Detect which cell encompasses the target text, then output its (x, y) center coordinate. 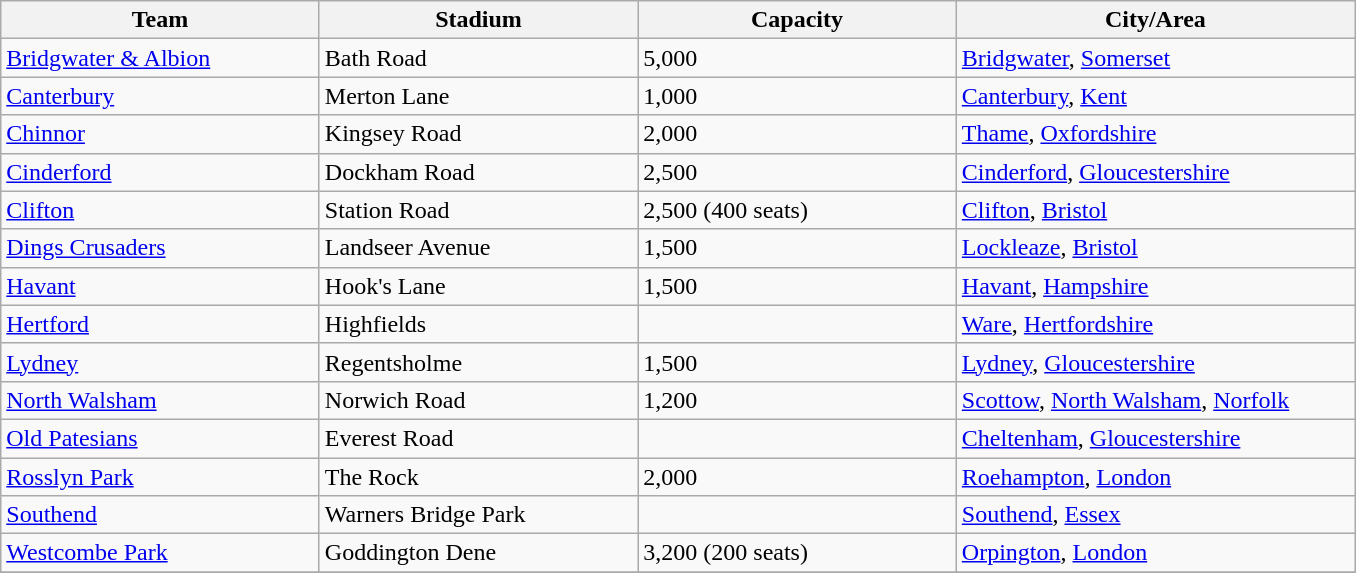
Merton Lane (478, 96)
Cinderford, Gloucestershire (1155, 172)
Dockham Road (478, 172)
Team (160, 20)
Lydney (160, 362)
Southend, Essex (1155, 515)
Dings Crusaders (160, 248)
Rosslyn Park (160, 477)
1,000 (798, 96)
Regentsholme (478, 362)
Warners Bridge Park (478, 515)
City/Area (1155, 20)
Bridgwater, Somerset (1155, 58)
Bridgwater & Albion (160, 58)
Thame, Oxfordshire (1155, 134)
North Walsham (160, 400)
Landseer Avenue (478, 248)
Kingsey Road (478, 134)
Capacity (798, 20)
Scottow, North Walsham, Norfolk (1155, 400)
Highfields (478, 324)
Roehampton, London (1155, 477)
Westcombe Park (160, 553)
Clifton (160, 210)
Bath Road (478, 58)
Everest Road (478, 438)
1,200 (798, 400)
Station Road (478, 210)
2,500 (798, 172)
Ware, Hertfordshire (1155, 324)
Cheltenham, Gloucestershire (1155, 438)
Lockleaze, Bristol (1155, 248)
Lydney, Gloucestershire (1155, 362)
3,200 (200 seats) (798, 553)
Cinderford (160, 172)
Hook's Lane (478, 286)
5,000 (798, 58)
Norwich Road (478, 400)
Canterbury, Kent (1155, 96)
Orpington, London (1155, 553)
Old Patesians (160, 438)
Chinnor (160, 134)
Havant (160, 286)
Southend (160, 515)
Clifton, Bristol (1155, 210)
Hertford (160, 324)
Canterbury (160, 96)
The Rock (478, 477)
2,500 (400 seats) (798, 210)
Havant, Hampshire (1155, 286)
Goddington Dene (478, 553)
Stadium (478, 20)
